Return the (x, y) coordinate for the center point of the cell that contains the specified text.  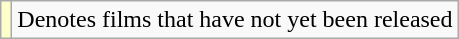
Denotes films that have not yet been released (235, 20)
